Detect which cell encompasses the target text, then output its [x, y] center coordinate. 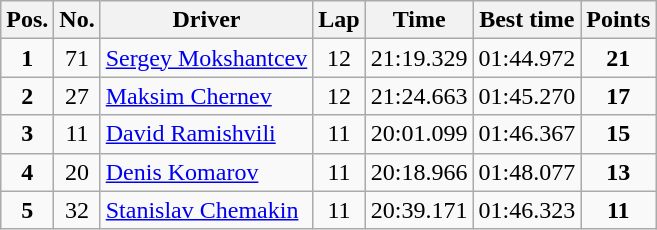
13 [618, 172]
20:39.171 [419, 210]
21 [618, 58]
01:48.077 [527, 172]
01:46.367 [527, 134]
Time [419, 20]
15 [618, 134]
20:01.099 [419, 134]
1 [28, 58]
01:44.972 [527, 58]
21:24.663 [419, 96]
5 [28, 210]
Pos. [28, 20]
21:19.329 [419, 58]
David Ramishvili [206, 134]
3 [28, 134]
17 [618, 96]
32 [77, 210]
01:45.270 [527, 96]
27 [77, 96]
Stanislav Chemakin [206, 210]
Maksim Chernev [206, 96]
4 [28, 172]
Points [618, 20]
Lap [339, 20]
No. [77, 20]
Best time [527, 20]
71 [77, 58]
2 [28, 96]
Sergey Mokshantcev [206, 58]
01:46.323 [527, 210]
20 [77, 172]
Denis Komarov [206, 172]
20:18.966 [419, 172]
Driver [206, 20]
